Output the [x, y] coordinate of the center of the cell containing the given text.  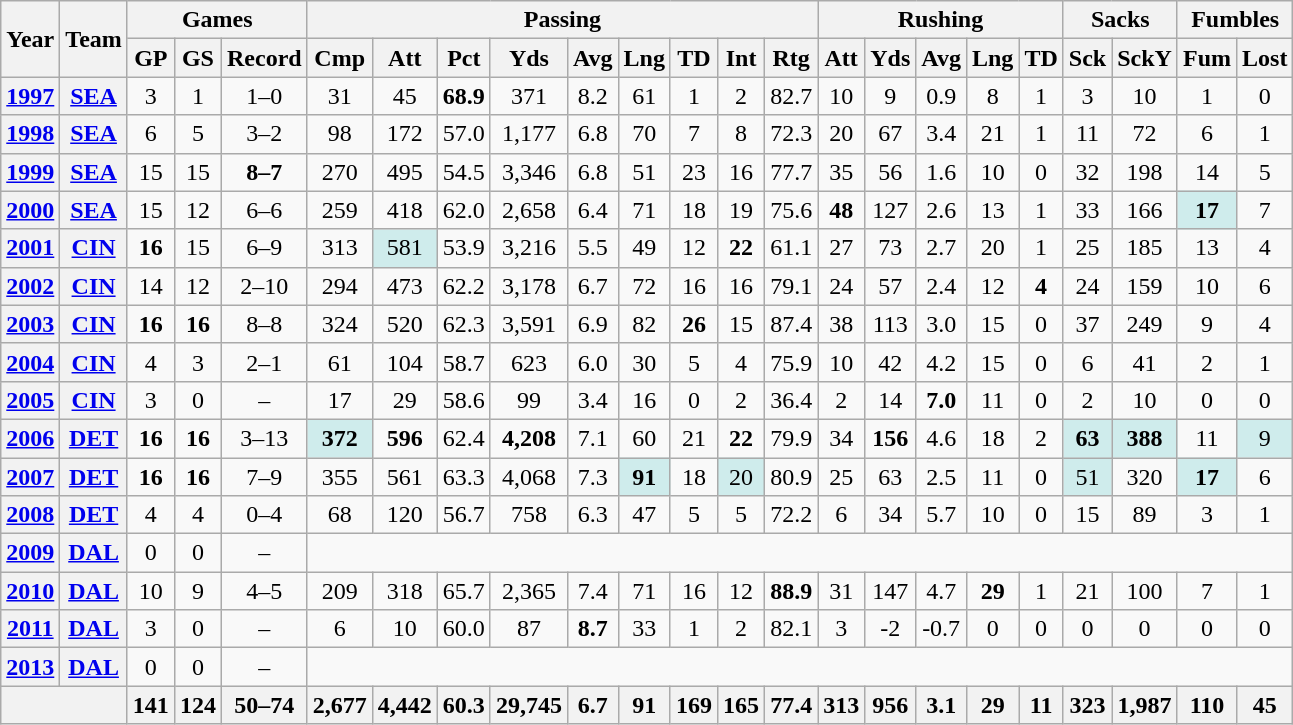
75.6 [792, 210]
87.4 [792, 324]
113 [890, 324]
249 [1145, 324]
62.3 [464, 324]
82 [644, 324]
2.6 [942, 210]
8–7 [264, 172]
23 [694, 172]
68.9 [464, 96]
Rtg [792, 58]
Sacks [1120, 20]
3–13 [264, 438]
758 [528, 515]
62.2 [464, 286]
3–2 [264, 134]
98 [340, 134]
294 [340, 286]
147 [890, 591]
68 [340, 515]
198 [1145, 172]
32 [1087, 172]
47 [644, 515]
48 [842, 210]
36.4 [792, 400]
2008 [30, 515]
62.0 [464, 210]
956 [890, 705]
29,745 [528, 705]
27 [842, 248]
596 [404, 438]
7.0 [942, 400]
1997 [30, 96]
0.9 [942, 96]
19 [742, 210]
4.2 [942, 362]
5.5 [592, 248]
54.5 [464, 172]
2009 [30, 553]
169 [694, 705]
520 [404, 324]
Rushing [941, 20]
87 [528, 629]
3.0 [942, 324]
82.7 [792, 96]
166 [1145, 210]
388 [1145, 438]
418 [404, 210]
6.3 [592, 515]
6–6 [264, 210]
2005 [30, 400]
2.7 [942, 248]
Sck [1087, 58]
2004 [30, 362]
3,346 [528, 172]
2011 [30, 629]
Lost [1265, 58]
473 [404, 286]
209 [340, 591]
8–8 [264, 324]
SckY [1145, 58]
6.4 [592, 210]
GP [150, 58]
73 [890, 248]
5.7 [942, 515]
6–9 [264, 248]
57 [890, 286]
2003 [30, 324]
60.0 [464, 629]
495 [404, 172]
41 [1145, 362]
6.9 [592, 324]
82.1 [792, 629]
259 [340, 210]
38 [842, 324]
2–1 [264, 362]
Cmp [340, 58]
2010 [30, 591]
561 [404, 477]
61.1 [792, 248]
89 [1145, 515]
79.1 [792, 286]
53.9 [464, 248]
80.9 [792, 477]
7.4 [592, 591]
79.9 [792, 438]
623 [528, 362]
2.4 [942, 286]
4,208 [528, 438]
165 [742, 705]
99 [528, 400]
2,677 [340, 705]
8.7 [592, 629]
3.1 [942, 705]
323 [1087, 705]
0–4 [264, 515]
88.9 [792, 591]
4.6 [942, 438]
2007 [30, 477]
60 [644, 438]
355 [340, 477]
GS [198, 58]
Record [264, 58]
Passing [562, 20]
Year [30, 39]
3,591 [528, 324]
30 [644, 362]
3,216 [528, 248]
67 [890, 134]
56.7 [464, 515]
37 [1087, 324]
1.6 [942, 172]
-0.7 [942, 629]
57.0 [464, 134]
26 [694, 324]
2013 [30, 667]
2002 [30, 286]
Team [94, 39]
2–10 [264, 286]
185 [1145, 248]
63.3 [464, 477]
65.7 [464, 591]
7–9 [264, 477]
2001 [30, 248]
2,658 [528, 210]
Pct [464, 58]
120 [404, 515]
Games [217, 20]
4–5 [264, 591]
104 [404, 362]
35 [842, 172]
1999 [30, 172]
58.6 [464, 400]
58.7 [464, 362]
42 [890, 362]
Fumbles [1234, 20]
75.9 [792, 362]
1998 [30, 134]
141 [150, 705]
72.3 [792, 134]
100 [1145, 591]
172 [404, 134]
8.2 [592, 96]
2,365 [528, 591]
372 [340, 438]
Fum [1206, 58]
60.3 [464, 705]
371 [528, 96]
Int [742, 58]
4,068 [528, 477]
1,987 [1145, 705]
270 [340, 172]
318 [404, 591]
159 [1145, 286]
156 [890, 438]
581 [404, 248]
1,177 [528, 134]
124 [198, 705]
2000 [30, 210]
4.7 [942, 591]
50–74 [264, 705]
-2 [890, 629]
49 [644, 248]
110 [1206, 705]
2006 [30, 438]
77.7 [792, 172]
7.3 [592, 477]
77.4 [792, 705]
72.2 [792, 515]
2.5 [942, 477]
56 [890, 172]
4,442 [404, 705]
3,178 [528, 286]
62.4 [464, 438]
6.0 [592, 362]
127 [890, 210]
7.1 [592, 438]
1–0 [264, 96]
324 [340, 324]
320 [1145, 477]
70 [644, 134]
